Extract the [x, y] coordinate from the center of the cell holding the provided text.  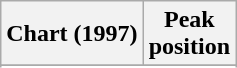
Peakposition [189, 34]
Chart (1997) [72, 34]
